Pinpoint the cell where the given text exists, returning its [X, Y] midpoint coordinate. 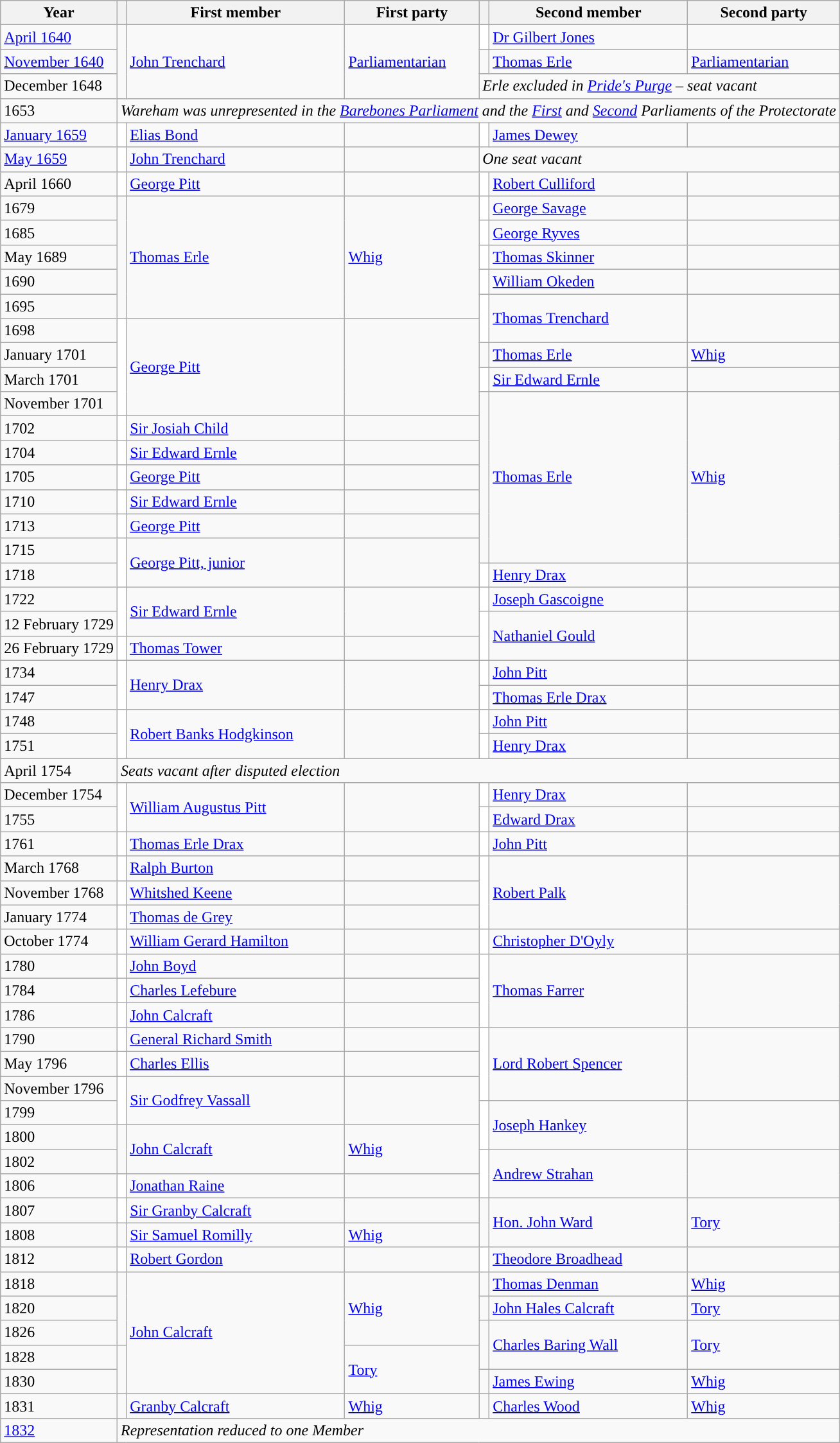
Thomas de Grey [236, 917]
Sir Godfrey Vassall [236, 1101]
1784 [59, 990]
Charles Lefebure [236, 990]
Year [59, 13]
1695 [59, 306]
Sir Samuel Romilly [236, 1235]
Edward Drax [588, 819]
Theodore Broadhead [588, 1259]
November 1701 [59, 404]
Charles Baring Wall [588, 1345]
James Dewey [588, 135]
1780 [59, 966]
1807 [59, 1211]
1831 [59, 1406]
Thomas Farrer [588, 990]
May 1796 [59, 1063]
1802 [59, 1162]
Robert Culliford [588, 184]
1799 [59, 1113]
January 1659 [59, 135]
May 1689 [59, 257]
26 February 1729 [59, 648]
January 1774 [59, 917]
1806 [59, 1186]
William Augustus Pitt [236, 807]
Representation reduced to one Member [478, 1430]
James Ewing [588, 1381]
Sir Granby Calcraft [236, 1211]
March 1701 [59, 380]
1790 [59, 1039]
Thomas Skinner [588, 257]
Joseph Gascoigne [588, 599]
December 1754 [59, 795]
Second member [588, 13]
William Okeden [588, 281]
First member [236, 13]
1653 [59, 110]
General Richard Smith [236, 1039]
1812 [59, 1259]
1808 [59, 1235]
1786 [59, 1015]
April 1640 [59, 37]
Thomas Trenchard [588, 319]
Whitshed Keene [236, 893]
1734 [59, 672]
April 1754 [59, 771]
1702 [59, 428]
1828 [59, 1357]
1690 [59, 281]
1713 [59, 526]
Lord Robert Spencer [588, 1063]
Andrew Strahan [588, 1174]
1818 [59, 1284]
1747 [59, 697]
John Hales Calcraft [588, 1308]
1715 [59, 550]
December 1648 [59, 86]
1705 [59, 477]
1800 [59, 1137]
Nathaniel Gould [588, 636]
Hon. John Ward [588, 1223]
1748 [59, 722]
Robert Banks Hodgkinson [236, 734]
Ralph Burton [236, 868]
Dr Gilbert Jones [588, 37]
1685 [59, 232]
Erle excluded in Pride's Purge – seat vacant [660, 86]
January 1701 [59, 355]
Robert Gordon [236, 1259]
Charles Wood [588, 1406]
Granby Calcraft [236, 1406]
1718 [59, 575]
May 1659 [59, 159]
Joseph Hankey [588, 1125]
Seats vacant after disputed election [478, 771]
George Ryves [588, 232]
November 1796 [59, 1089]
March 1768 [59, 868]
1751 [59, 746]
George Savage [588, 208]
1704 [59, 453]
1722 [59, 599]
April 1660 [59, 184]
October 1774 [59, 941]
Second party [764, 13]
November 1640 [59, 62]
First party [412, 13]
1826 [59, 1333]
Thomas Denman [588, 1284]
1832 [59, 1430]
Jonathan Raine [236, 1186]
John Boyd [236, 966]
Charles Ellis [236, 1063]
Robert Palk [588, 893]
1820 [59, 1308]
12 February 1729 [59, 624]
1830 [59, 1381]
Christopher D'Oyly [588, 941]
George Pitt, junior [236, 563]
William Gerard Hamilton [236, 941]
Elias Bond [236, 135]
1679 [59, 208]
Thomas Tower [236, 648]
One seat vacant [660, 159]
1698 [59, 331]
1710 [59, 502]
November 1768 [59, 893]
Wareham was unrepresented in the Barebones Parliament and the First and Second Parliaments of the Protectorate [478, 110]
1755 [59, 819]
1761 [59, 844]
Sir Josiah Child [236, 428]
